Find where the given text appears and provide that cell's center as [X, Y] coordinate. 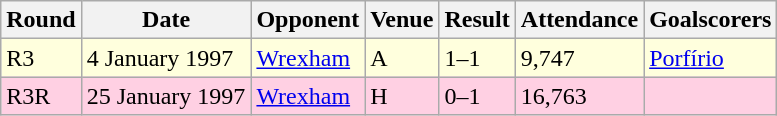
9,747 [579, 58]
Opponent [308, 20]
Result [477, 20]
Porfírio [710, 58]
R3R [41, 96]
R3 [41, 58]
1–1 [477, 58]
0–1 [477, 96]
Goalscorers [710, 20]
H [402, 96]
A [402, 58]
Round [41, 20]
25 January 1997 [166, 96]
4 January 1997 [166, 58]
Date [166, 20]
16,763 [579, 96]
Venue [402, 20]
Attendance [579, 20]
